Provide the (x, y) coordinate of the cell's center where the given text is located.  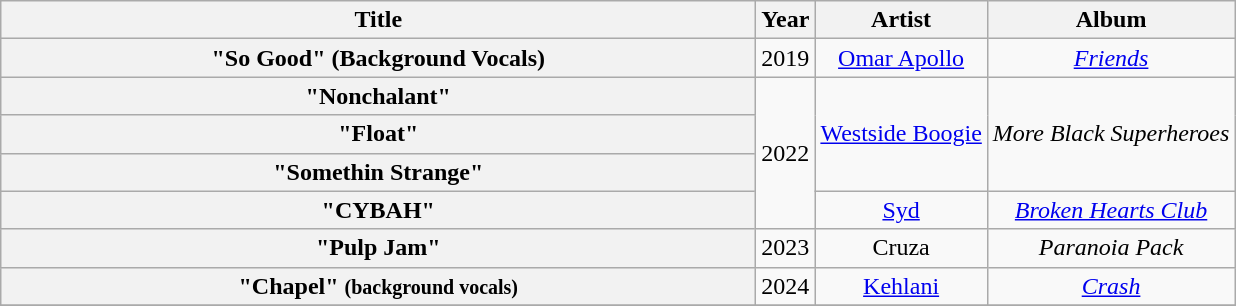
Omar Apollo (901, 58)
"Chapel" (background vocals) (378, 286)
"So Good" (Background Vocals) (378, 58)
2023 (786, 248)
Paranoia Pack (1110, 248)
Friends (1110, 58)
Cruza (901, 248)
Crash (1110, 286)
Album (1110, 20)
Syd (901, 210)
Artist (901, 20)
"Nonchalant" (378, 96)
More Black Superheroes (1110, 134)
Year (786, 20)
"Somethin Strange" (378, 172)
Kehlani (901, 286)
2019 (786, 58)
2024 (786, 286)
"CYBAH" (378, 210)
Westside Boogie (901, 134)
"Float" (378, 134)
"Pulp Jam" (378, 248)
2022 (786, 153)
Title (378, 20)
Broken Hearts Club (1110, 210)
